Provide the [X, Y] coordinate of the cell's center where the given text is located.  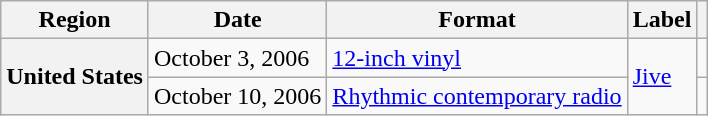
October 3, 2006 [237, 58]
Rhythmic contemporary radio [477, 96]
12-inch vinyl [477, 58]
Format [477, 20]
Date [237, 20]
Region [75, 20]
Label [662, 20]
Jive [662, 77]
October 10, 2006 [237, 96]
United States [75, 77]
